Extract the [x, y] coordinate from the center of the cell holding the provided text.  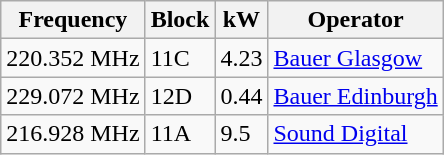
11C [180, 58]
Frequency [73, 20]
Block [180, 20]
12D [180, 96]
Bauer Edinburgh [356, 96]
0.44 [242, 96]
kW [242, 20]
229.072 MHz [73, 96]
Operator [356, 20]
Sound Digital [356, 134]
220.352 MHz [73, 58]
11A [180, 134]
4.23 [242, 58]
Bauer Glasgow [356, 58]
216.928 MHz [73, 134]
9.5 [242, 134]
